Determine the (x, y) coordinate at the center of the cell enclosing the given text.  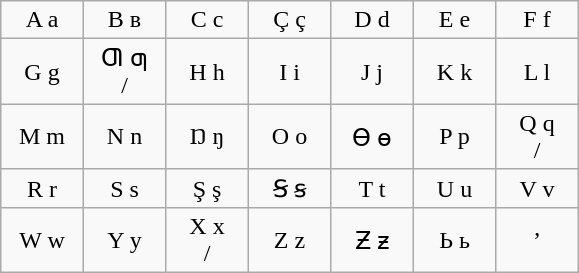
Q q / (537, 136)
B в (124, 20)
E e (454, 20)
Ŋ ŋ (207, 136)
M m (42, 136)
P p (454, 136)
’ (537, 240)
N n (124, 136)
Ş ş (207, 188)
L l (537, 71)
U u (454, 188)
Ƶ ƶ (372, 240)
S s (124, 188)
A a (42, 20)
C c (207, 20)
H h (207, 71)
Ƣ ƣ / (124, 71)
Ө ө (372, 136)
W w (42, 240)
R r (42, 188)
Ь ь (454, 240)
O o (289, 136)
J j (372, 71)
Ꞩ ꞩ (289, 188)
K k (454, 71)
Y y (124, 240)
F f (537, 20)
Z z (289, 240)
V v (537, 188)
G g (42, 71)
T t (372, 188)
X x / (207, 240)
I i (289, 71)
Ç ç (289, 20)
D d (372, 20)
